Output the (X, Y) coordinate of the center of the cell containing the given text.  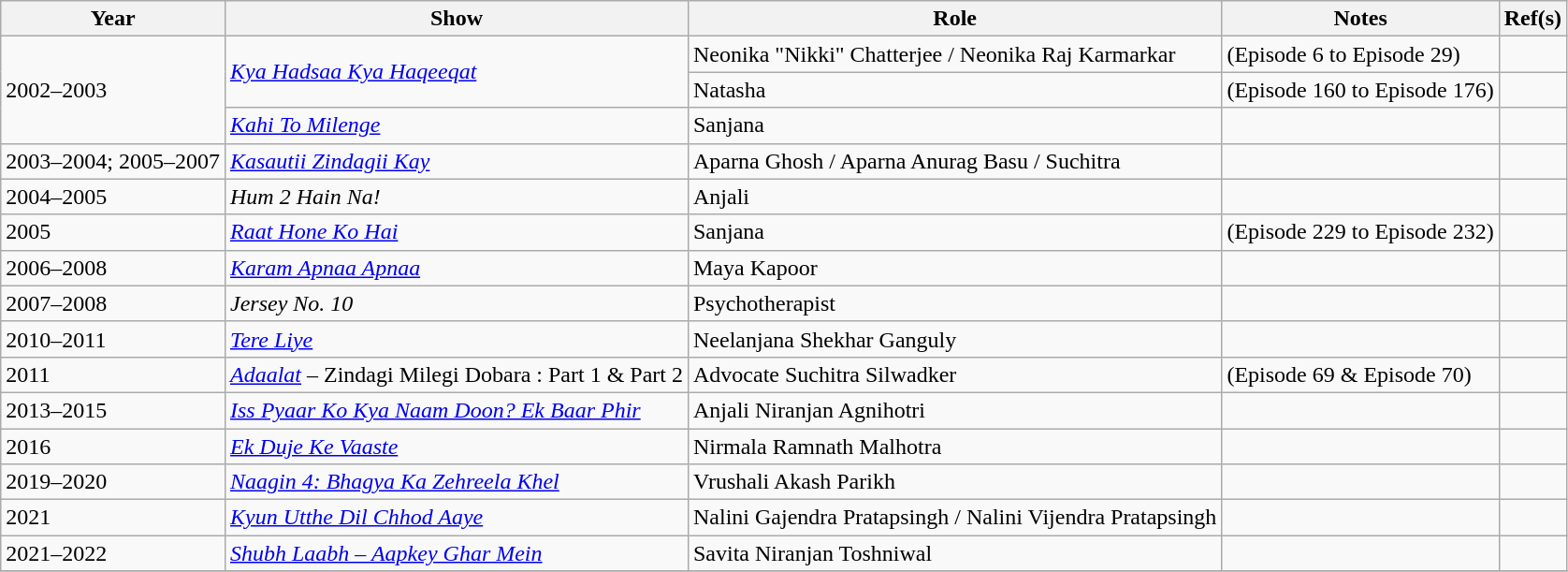
(Episode 229 to Episode 232) (1360, 232)
Kasautii Zindagii Kay (457, 161)
Anjali Niranjan Agnihotri (954, 410)
Kyun Utthe Dil Chhod Aaye (457, 518)
Role (954, 19)
Naagin 4: Bhagya Ka Zehreela Khel (457, 482)
Savita Niranjan Toshniwal (954, 553)
Year (113, 19)
Ek Duje Ke Vaaste (457, 447)
(Episode 69 & Episode 70) (1360, 374)
Aparna Ghosh / Aparna Anurag Basu / Suchitra (954, 161)
Anjali (954, 197)
Tere Liye (457, 339)
Shubh Laabh – Aapkey Ghar Mein (457, 553)
Show (457, 19)
Psychotherapist (954, 303)
Kahi To Milenge (457, 125)
Kya Hadsaa Kya Haqeeqat (457, 72)
2021–2022 (113, 553)
Hum 2 Hain Na! (457, 197)
(Episode 160 to Episode 176) (1360, 90)
2003–2004; 2005–2007 (113, 161)
2002–2003 (113, 90)
Maya Kapoor (954, 268)
2013–2015 (113, 410)
2010–2011 (113, 339)
2021 (113, 518)
2005 (113, 232)
Nirmala Ramnath Malhotra (954, 447)
2007–2008 (113, 303)
Jersey No. 10 (457, 303)
2004–2005 (113, 197)
Neelanjana Shekhar Ganguly (954, 339)
Neonika "Nikki" Chatterjee / Neonika Raj Karmarkar (954, 54)
2011 (113, 374)
Karam Apnaa Apnaa (457, 268)
Notes (1360, 19)
Iss Pyaar Ko Kya Naam Doon? Ek Baar Phir (457, 410)
Advocate Suchitra Silwadker (954, 374)
Vrushali Akash Parikh (954, 482)
Nalini Gajendra Pratapsingh / Nalini Vijendra Pratapsingh (954, 518)
2016 (113, 447)
Raat Hone Ko Hai (457, 232)
(Episode 6 to Episode 29) (1360, 54)
Ref(s) (1532, 19)
Natasha (954, 90)
2019–2020 (113, 482)
2006–2008 (113, 268)
Adaalat – Zindagi Milegi Dobara : Part 1 & Part 2 (457, 374)
